Search for the cell housing the specified text and yield its (X, Y) center coordinate. 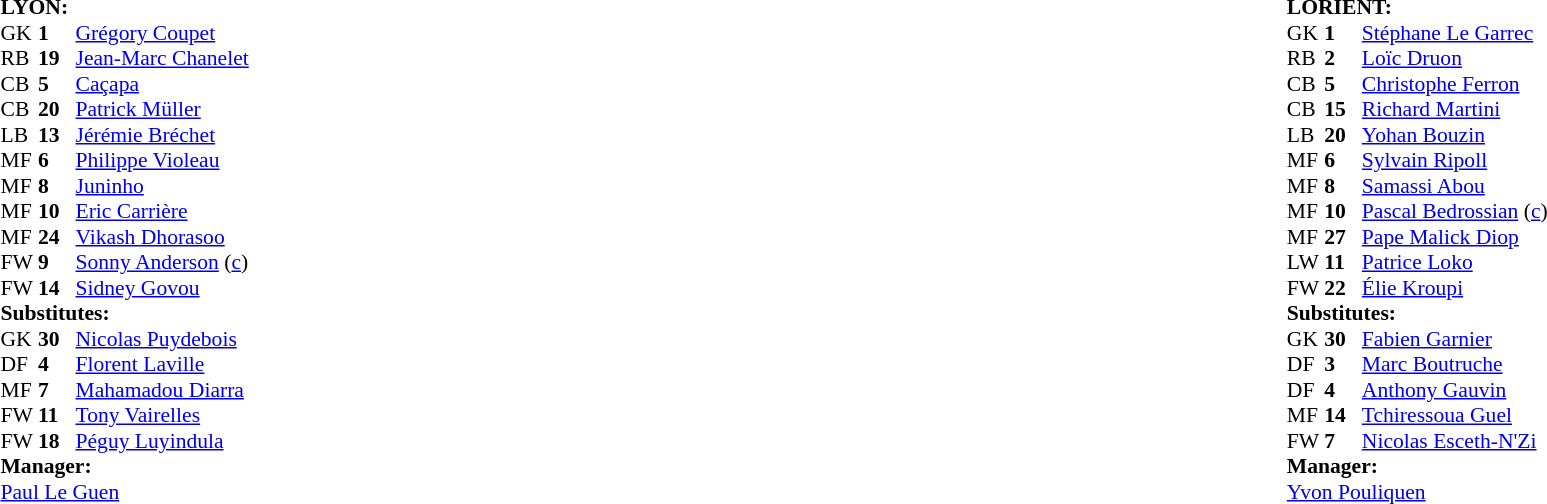
Nicolas Puydebois (162, 339)
Mahamadou Diarra (162, 390)
9 (57, 263)
Manager: (124, 467)
Philippe Violeau (162, 161)
Sonny Anderson (c) (162, 263)
2 (1343, 59)
15 (1343, 109)
Caçapa (162, 84)
22 (1343, 288)
Grégory Coupet (162, 33)
19 (57, 59)
Substitutes: (124, 313)
LW (1306, 263)
Vikash Dhorasoo (162, 237)
Eric Carrière (162, 211)
13 (57, 135)
Sidney Govou (162, 288)
Tony Vairelles (162, 415)
Juninho (162, 186)
Patrick Müller (162, 109)
18 (57, 441)
Péguy Luyindula (162, 441)
27 (1343, 237)
Jérémie Bréchet (162, 135)
Florent Laville (162, 365)
24 (57, 237)
3 (1343, 365)
Jean-Marc Chanelet (162, 59)
